Locate the cell with the specified text and output its [X, Y] center coordinate. 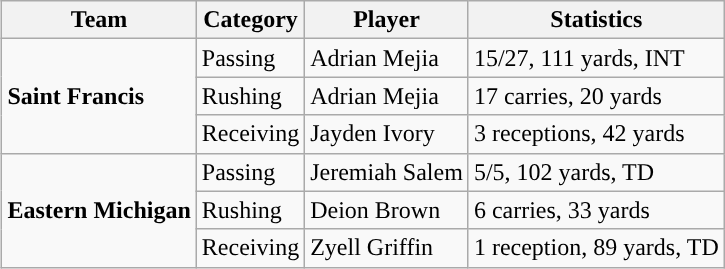
Player [387, 20]
Deion Brown [387, 210]
5/5, 102 yards, TD [596, 172]
Eastern Michigan [99, 210]
15/27, 111 yards, INT [596, 58]
Jeremiah Salem [387, 172]
Category [250, 20]
Zyell Griffin [387, 248]
Jayden Ivory [387, 134]
17 carries, 20 yards [596, 96]
3 receptions, 42 yards [596, 134]
1 reception, 89 yards, TD [596, 248]
6 carries, 33 yards [596, 210]
Statistics [596, 20]
Team [99, 20]
Saint Francis [99, 96]
